Determine the [X, Y] coordinate at the center of the cell enclosing the given text.  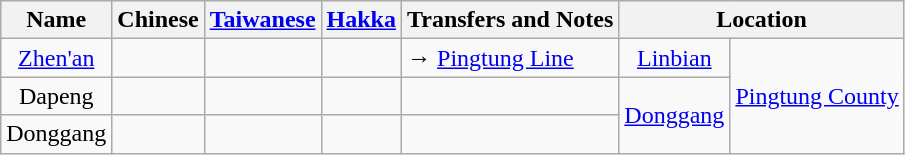
Name [56, 20]
→ Pingtung Line [510, 58]
Chinese [158, 20]
Transfers and Notes [510, 20]
Taiwanese [262, 20]
Zhen'an [56, 58]
Dapeng [56, 96]
Hakka [361, 20]
Location [762, 20]
Pingtung County [817, 96]
Linbian [674, 58]
